Search for the cell housing the specified text and yield its [x, y] center coordinate. 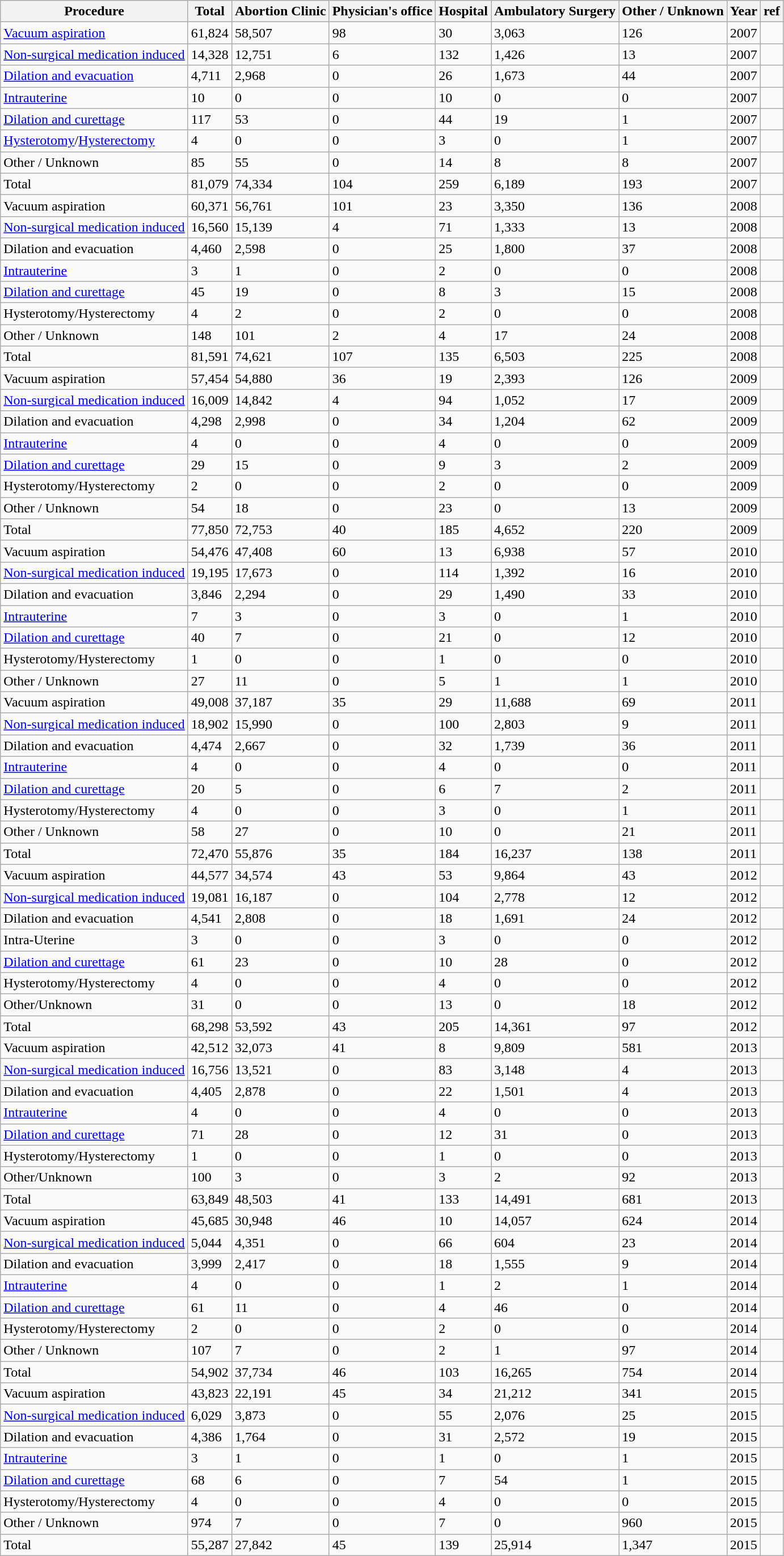
30,948 [280, 1221]
55,287 [210, 1545]
74,334 [280, 184]
14 [463, 162]
14,361 [555, 1027]
14,842 [280, 400]
13,521 [280, 1070]
57 [673, 551]
2,878 [280, 1091]
2,803 [555, 724]
1,764 [280, 1437]
19,195 [210, 573]
Hospital [463, 11]
5,044 [210, 1242]
4,474 [210, 746]
135 [463, 357]
4,405 [210, 1091]
4,652 [555, 529]
2,598 [280, 249]
138 [673, 853]
37,734 [280, 1372]
58 [210, 832]
3,846 [210, 594]
3,350 [555, 205]
4,541 [210, 918]
114 [463, 573]
42,512 [210, 1048]
14,057 [555, 1221]
205 [463, 1027]
43,823 [210, 1394]
Physician's office [382, 11]
2,667 [280, 746]
81,079 [210, 184]
1,673 [555, 76]
2,294 [280, 594]
32,073 [280, 1048]
2,393 [555, 379]
14,491 [555, 1199]
74,621 [280, 357]
17,673 [280, 573]
6,189 [555, 184]
624 [673, 1221]
53,592 [280, 1027]
225 [673, 357]
2,808 [280, 918]
16,009 [210, 400]
16,187 [280, 897]
148 [210, 335]
132 [463, 54]
4,386 [210, 1437]
3,148 [555, 1070]
22,191 [280, 1394]
103 [463, 1372]
3,873 [280, 1415]
133 [463, 1199]
15,990 [280, 724]
2,572 [555, 1437]
77,850 [210, 529]
259 [463, 184]
81,591 [210, 357]
26 [463, 76]
60 [382, 551]
Abortion Clinic [280, 11]
1,392 [555, 573]
45,685 [210, 1221]
754 [673, 1372]
193 [673, 184]
2,998 [280, 422]
61,824 [210, 33]
16,265 [555, 1372]
1,555 [555, 1264]
16,560 [210, 227]
341 [673, 1394]
12,751 [280, 54]
2,417 [280, 1264]
22 [463, 1091]
48,503 [280, 1199]
2,778 [555, 897]
1,204 [555, 422]
16 [673, 573]
32 [463, 746]
4,351 [280, 1242]
681 [673, 1199]
220 [673, 529]
54,880 [280, 379]
68,298 [210, 1027]
21,212 [555, 1394]
34,574 [280, 875]
1,347 [673, 1545]
68 [210, 1480]
1,426 [555, 54]
47,408 [280, 551]
16,756 [210, 1070]
20 [210, 789]
62 [673, 422]
139 [463, 1545]
4,460 [210, 249]
1,052 [555, 400]
63,849 [210, 1199]
1,800 [555, 249]
83 [463, 1070]
33 [673, 594]
27,842 [280, 1545]
25,914 [555, 1545]
30 [463, 33]
1,691 [555, 918]
98 [382, 33]
16,237 [555, 853]
44,577 [210, 875]
136 [673, 205]
4,711 [210, 76]
72,470 [210, 853]
72,753 [280, 529]
3,999 [210, 1264]
15,139 [280, 227]
1,333 [555, 227]
11,688 [555, 703]
2,076 [555, 1415]
Intra-Uterine [94, 940]
37 [673, 249]
3,063 [555, 33]
92 [673, 1177]
60,371 [210, 205]
54,902 [210, 1372]
117 [210, 119]
57,454 [210, 379]
56,761 [280, 205]
58,507 [280, 33]
604 [555, 1242]
9,809 [555, 1048]
1,739 [555, 746]
18,902 [210, 724]
14,328 [210, 54]
66 [463, 1242]
69 [673, 703]
1,501 [555, 1091]
Ambulatory Surgery [555, 11]
55,876 [280, 853]
19,081 [210, 897]
581 [673, 1048]
6,029 [210, 1415]
4,298 [210, 422]
2,968 [280, 76]
94 [463, 400]
6,503 [555, 357]
1,490 [555, 594]
974 [210, 1523]
184 [463, 853]
Procedure [94, 11]
85 [210, 162]
ref [772, 11]
185 [463, 529]
49,008 [210, 703]
960 [673, 1523]
54,476 [210, 551]
Year [743, 11]
9,864 [555, 875]
37,187 [280, 703]
6,938 [555, 551]
